Extract the (X, Y) coordinate from the center of the cell holding the provided text.  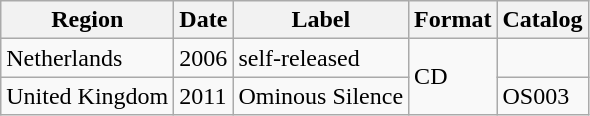
2011 (204, 96)
self-released (321, 58)
CD (453, 77)
United Kingdom (88, 96)
Netherlands (88, 58)
Date (204, 20)
Ominous Silence (321, 96)
Region (88, 20)
Catalog (542, 20)
Format (453, 20)
2006 (204, 58)
OS003 (542, 96)
Label (321, 20)
